Pinpoint the cell where the given text exists, returning its (x, y) midpoint coordinate. 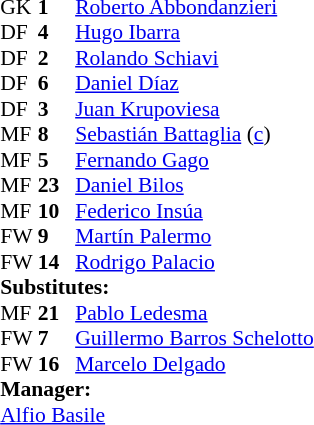
Fernando Gago (194, 160)
Manager: (157, 389)
3 (57, 109)
Sebastián Battaglia (c) (194, 135)
Rodrigo Palacio (194, 262)
5 (57, 160)
Rolando Schiavi (194, 58)
Daniel Díaz (194, 83)
10 (57, 211)
Federico Insúa (194, 211)
9 (57, 237)
2 (57, 58)
Substitutes: (157, 287)
23 (57, 185)
16 (57, 364)
Martín Palermo (194, 237)
21 (57, 313)
Hugo Ibarra (194, 33)
Guillermo Barros Schelotto (194, 339)
4 (57, 33)
Marcelo Delgado (194, 364)
14 (57, 262)
Pablo Ledesma (194, 313)
Juan Krupoviesa (194, 109)
7 (57, 339)
6 (57, 83)
8 (57, 135)
Daniel Bilos (194, 185)
